Return [x, y] of the center of cell containing provided text 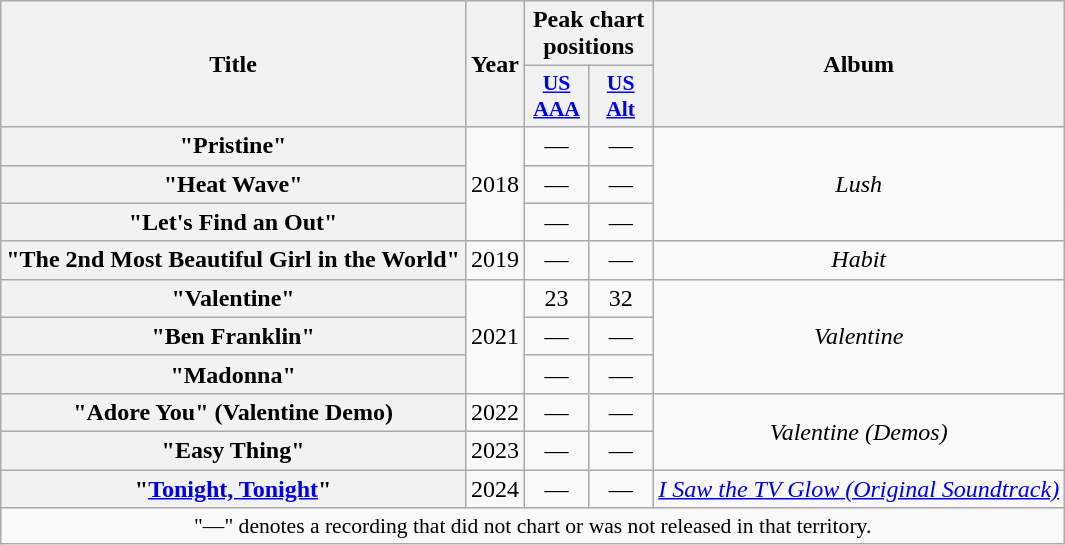
"Madonna" [234, 374]
Year [494, 64]
"Pristine" [234, 146]
"Adore You" (Valentine Demo) [234, 412]
Peak chart positions [588, 34]
2021 [494, 336]
"Let's Find an Out" [234, 222]
2022 [494, 412]
USAAA [556, 96]
"Ben Franklin" [234, 336]
"Easy Thing" [234, 450]
2019 [494, 260]
"Valentine" [234, 298]
Valentine [859, 336]
Album [859, 64]
"—" denotes a recording that did not chart or was not released in that territory. [533, 526]
2024 [494, 489]
"Heat Wave" [234, 184]
Valentine (Demos) [859, 431]
Lush [859, 184]
2023 [494, 450]
USAlt [621, 96]
Habit [859, 260]
32 [621, 298]
I Saw the TV Glow (Original Soundtrack) [859, 489]
"Tonight, Tonight" [234, 489]
23 [556, 298]
Title [234, 64]
"The 2nd Most Beautiful Girl in the World" [234, 260]
2018 [494, 184]
